Return (X, Y) of the center of cell containing provided text 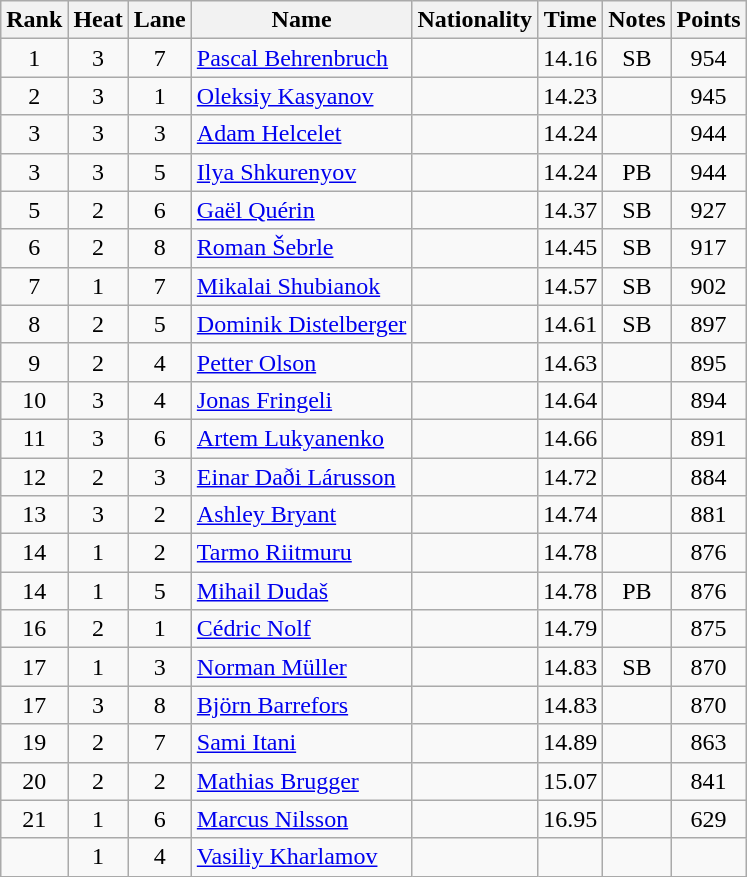
14.16 (570, 58)
881 (708, 515)
Rank (34, 20)
9 (34, 362)
Gaël Quérin (302, 210)
954 (708, 58)
Einar Daði Lárusson (302, 477)
14.79 (570, 629)
Jonas Fringeli (302, 400)
Points (708, 20)
14.89 (570, 743)
Lane (160, 20)
927 (708, 210)
Adam Helcelet (302, 134)
14.63 (570, 362)
Nationality (475, 20)
945 (708, 96)
Cédric Nolf (302, 629)
14.23 (570, 96)
891 (708, 438)
11 (34, 438)
Petter Olson (302, 362)
884 (708, 477)
14.74 (570, 515)
Oleksiy Kasyanov (302, 96)
15.07 (570, 781)
Time (570, 20)
Notes (637, 20)
20 (34, 781)
Roman Šebrle (302, 248)
Vasiliy Kharlamov (302, 857)
14.61 (570, 324)
14.72 (570, 477)
Heat (98, 20)
895 (708, 362)
14.37 (570, 210)
13 (34, 515)
Mihail Dudaš (302, 591)
14.45 (570, 248)
917 (708, 248)
894 (708, 400)
16.95 (570, 819)
629 (708, 819)
863 (708, 743)
12 (34, 477)
19 (34, 743)
Ashley Bryant (302, 515)
Sami Itani (302, 743)
21 (34, 819)
841 (708, 781)
Ilya Shkurenyov (302, 172)
Marcus Nilsson (302, 819)
875 (708, 629)
14.66 (570, 438)
14.57 (570, 286)
Name (302, 20)
897 (708, 324)
Björn Barrefors (302, 705)
Pascal Behrenbruch (302, 58)
Tarmo Riitmuru (302, 553)
Norman Müller (302, 667)
10 (34, 400)
Mikalai Shubianok (302, 286)
14.64 (570, 400)
Mathias Brugger (302, 781)
Artem Lukyanenko (302, 438)
Dominik Distelberger (302, 324)
902 (708, 286)
16 (34, 629)
